Find where the given text appears and provide that cell's center as [X, Y] coordinate. 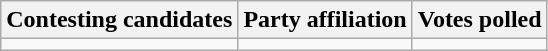
Votes polled [480, 20]
Contesting candidates [120, 20]
Party affiliation [325, 20]
